Pinpoint the cell where the given text exists, returning its (X, Y) midpoint coordinate. 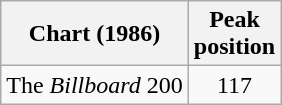
The Billboard 200 (95, 85)
117 (234, 85)
Peakposition (234, 34)
Chart (1986) (95, 34)
